Return the (X, Y) coordinate for the center point of the cell that contains the specified text.  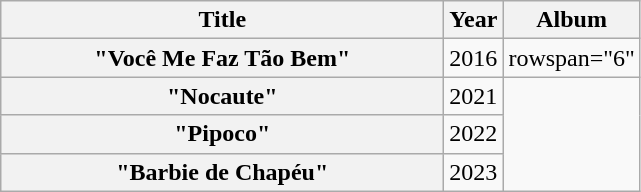
2022 (474, 134)
"Pipoco" (222, 134)
Year (474, 20)
2021 (474, 96)
"Barbie de Chapéu" (222, 172)
2016 (474, 58)
2023 (474, 172)
rowspan="6" (572, 58)
Album (572, 20)
"Nocaute" (222, 96)
"Você Me Faz Tão Bem" (222, 58)
Title (222, 20)
